Pinpoint the cell where the given text exists, returning its [x, y] midpoint coordinate. 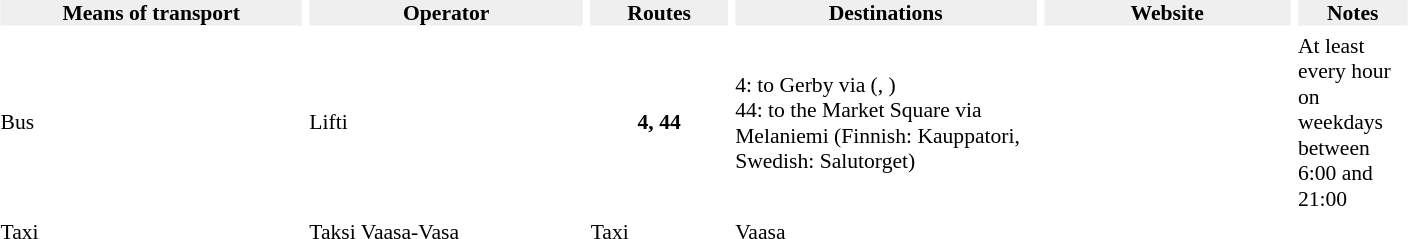
Lifti [446, 122]
Routes [660, 13]
Destinations [886, 13]
At least every hour on weekdays between 6:00 and 21:00 [1353, 122]
Means of transport [150, 13]
Operator [446, 13]
Website [1167, 13]
Bus [150, 122]
4, 44 [660, 122]
Notes [1353, 13]
4: to Gerby via (, )44: to the Market Square via Melaniemi (Finnish: Kauppatori, Swedish: Salutorget) [886, 122]
